Search for the cell housing the specified text and yield its (X, Y) center coordinate. 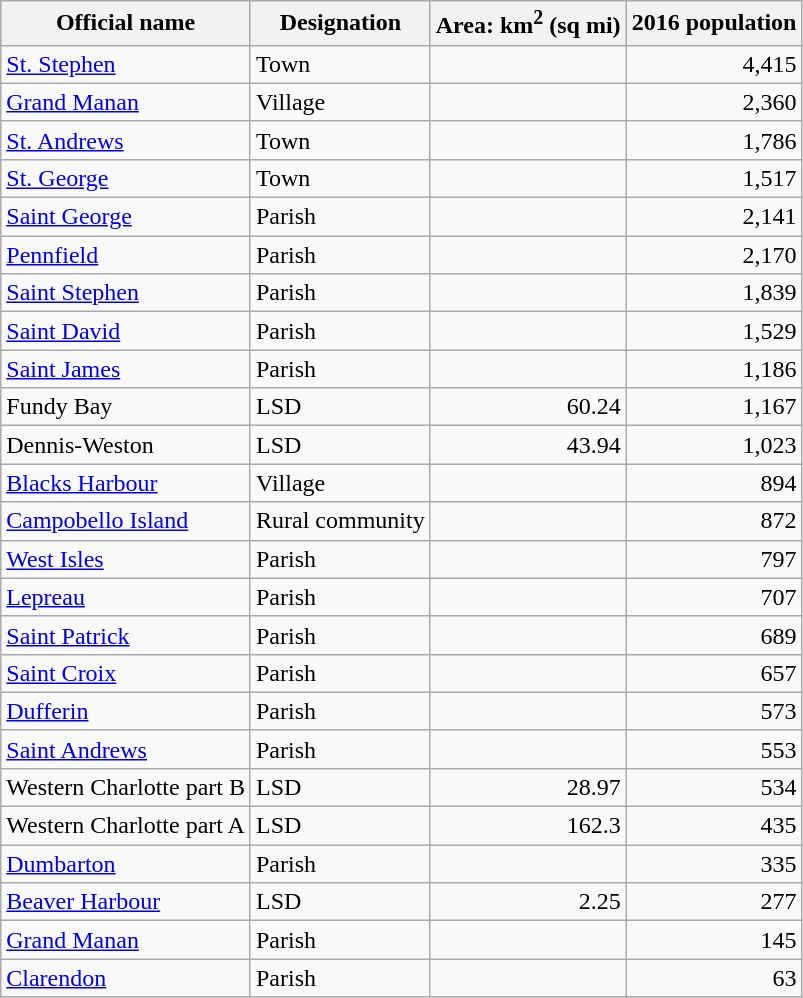
Clarendon (126, 978)
Saint Croix (126, 673)
Official name (126, 24)
63 (714, 978)
West Isles (126, 559)
435 (714, 826)
1,786 (714, 140)
Western Charlotte part B (126, 787)
797 (714, 559)
St. George (126, 178)
1,517 (714, 178)
Dumbarton (126, 864)
Saint George (126, 217)
573 (714, 711)
1,023 (714, 445)
894 (714, 483)
2.25 (528, 902)
Designation (340, 24)
553 (714, 749)
Saint David (126, 331)
Campobello Island (126, 521)
162.3 (528, 826)
Area: km2 (sq mi) (528, 24)
2,141 (714, 217)
Saint Andrews (126, 749)
335 (714, 864)
St. Andrews (126, 140)
4,415 (714, 64)
28.97 (528, 787)
St. Stephen (126, 64)
Saint Stephen (126, 293)
2016 population (714, 24)
1,167 (714, 407)
707 (714, 597)
Dennis-Weston (126, 445)
Saint James (126, 369)
Rural community (340, 521)
534 (714, 787)
689 (714, 635)
657 (714, 673)
Blacks Harbour (126, 483)
Western Charlotte part A (126, 826)
145 (714, 940)
1,839 (714, 293)
Beaver Harbour (126, 902)
Lepreau (126, 597)
Fundy Bay (126, 407)
60.24 (528, 407)
872 (714, 521)
2,360 (714, 102)
277 (714, 902)
1,529 (714, 331)
Dufferin (126, 711)
43.94 (528, 445)
Saint Patrick (126, 635)
1,186 (714, 369)
2,170 (714, 255)
Pennfield (126, 255)
